Provide the (X, Y) coordinate of the cell's center where the given text is located.  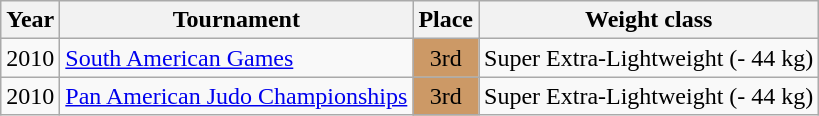
Year (30, 20)
Place (446, 20)
South American Games (236, 58)
Weight class (649, 20)
Pan American Judo Championships (236, 96)
Tournament (236, 20)
